Scan for the cell matching the given text and deliver its [x, y] coordinate at center. 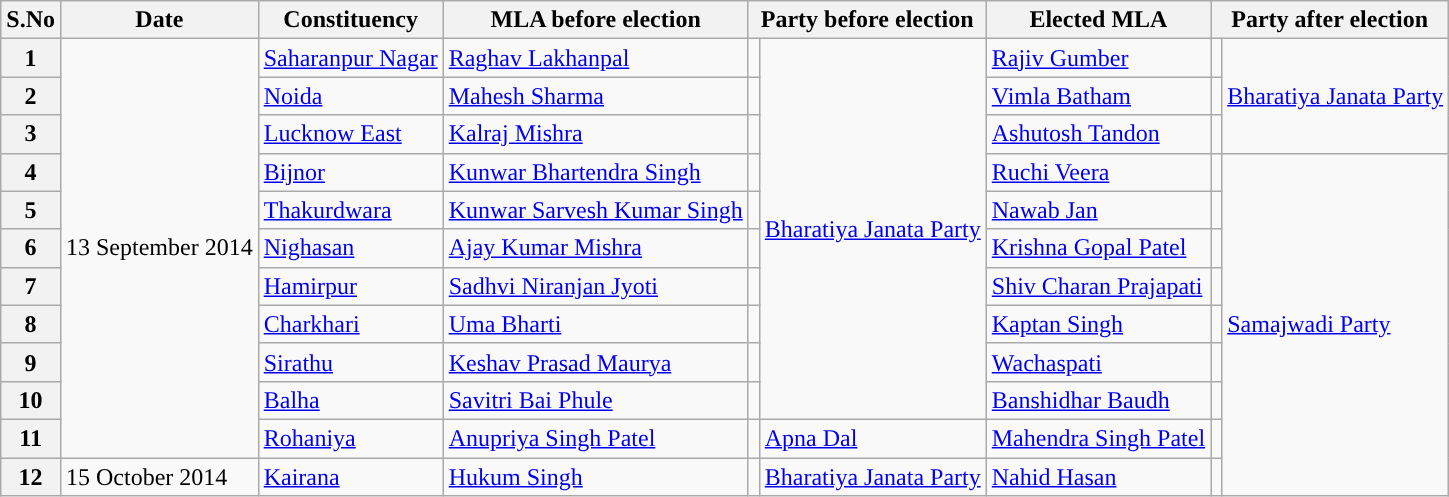
Shiv Charan Prajapati [1098, 286]
Sadhvi Niranjan Jyoti [596, 286]
Charkhari [350, 324]
Ruchi Veera [1098, 172]
Apna Dal [872, 438]
Savitri Bai Phule [596, 400]
Uma Bharti [596, 324]
Date [159, 20]
Vimla Batham [1098, 96]
10 [31, 400]
Ajay Kumar Mishra [596, 248]
13 September 2014 [159, 248]
4 [31, 172]
Thakurdwara [350, 210]
Party before election [867, 20]
Ashutosh Tandon [1098, 134]
MLA before election [596, 20]
Lucknow East [350, 134]
3 [31, 134]
Elected MLA [1098, 20]
2 [31, 96]
Hukum Singh [596, 477]
1 [31, 58]
Party after election [1330, 20]
Kunwar Sarvesh Kumar Singh [596, 210]
11 [31, 438]
8 [31, 324]
Wachaspati [1098, 362]
Kunwar Bhartendra Singh [596, 172]
Mahesh Sharma [596, 96]
Constituency [350, 20]
Balha [350, 400]
Hamirpur [350, 286]
Nighasan [350, 248]
Nahid Hasan [1098, 477]
12 [31, 477]
Keshav Prasad Maurya [596, 362]
Bijnor [350, 172]
Kalraj Mishra [596, 134]
Rohaniya [350, 438]
Saharanpur Nagar [350, 58]
Mahendra Singh Patel [1098, 438]
15 October 2014 [159, 477]
5 [31, 210]
Nawab Jan [1098, 210]
9 [31, 362]
Anupriya Singh Patel [596, 438]
Sirathu [350, 362]
Kairana [350, 477]
Noida [350, 96]
7 [31, 286]
S.No [31, 20]
Rajiv Gumber [1098, 58]
6 [31, 248]
Kaptan Singh [1098, 324]
Banshidhar Baudh [1098, 400]
Raghav Lakhanpal [596, 58]
Krishna Gopal Patel [1098, 248]
Samajwadi Party [1336, 324]
